Return the [x, y] coordinate for the center point of the cell that contains the specified text.  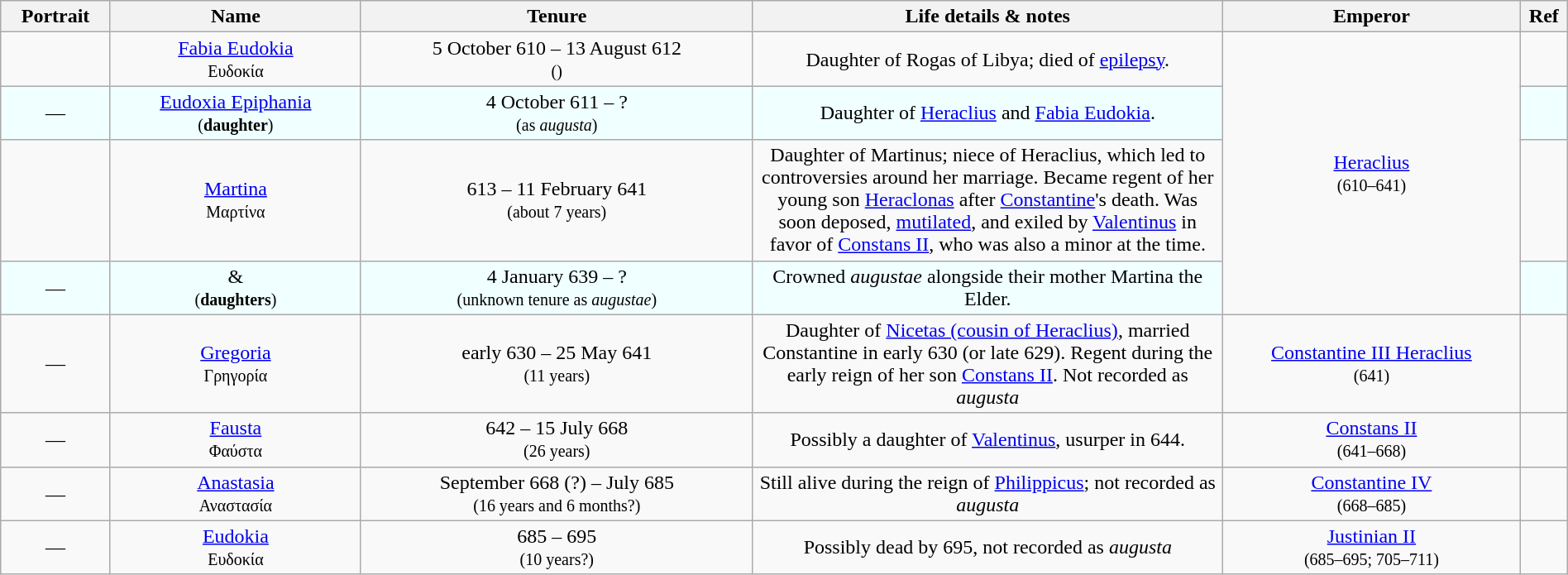
& (daughters) [235, 288]
Fabia EudokiaΕυδοκία [235, 60]
685 – 695(10 years?) [557, 548]
Possibly dead by 695, not recorded as augusta [987, 548]
Heraclius(610–641) [1371, 174]
EudokiaΕυδοκία [235, 548]
Portrait [56, 17]
Daughter of Rogas of Libya; died of epilepsy. [987, 60]
Constantine IV(668–685) [1371, 493]
Daughter of Heraclius and Fabia Eudokia. [987, 113]
Name [235, 17]
Justinian II(685–695; 705–711) [1371, 548]
Crowned augustae alongside their mother Martina the Elder. [987, 288]
Eudoxia Epiphania(daughter) [235, 113]
613 – 11 February 641(about 7 years) [557, 200]
Still alive during the reign of Philippicus; not recorded as augusta [987, 493]
Possibly a daughter of Valentinus, usurper in 644. [987, 440]
642 – 15 July 668(26 years) [557, 440]
4 January 639 – ?(unknown tenure as augustae) [557, 288]
FaustaΦαύστα [235, 440]
MartinaΜαρτίνα [235, 200]
Constans II(641–668) [1371, 440]
Ref [1543, 17]
early 630 – 25 May 641(11 years) [557, 364]
Emperor [1371, 17]
Life details & notes [987, 17]
GregoriaΓρηγορία [235, 364]
4 October 611 – ?(as augusta) [557, 113]
Tenure [557, 17]
Constantine III Heraclius(641) [1371, 364]
September 668 (?) – July 685(16 years and 6 months?) [557, 493]
AnastasiaΑναστασία [235, 493]
5 October 610 – 13 August 612() [557, 60]
